Identify which cell holds the provided text, then report its [x, y] central coordinate. 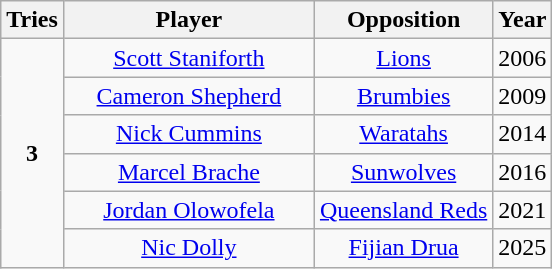
Fijian Drua [403, 248]
Cameron Shepherd [188, 96]
Player [188, 20]
3 [32, 153]
Lions [403, 58]
Scott Staniforth [188, 58]
Queensland Reds [403, 210]
2006 [522, 58]
2014 [522, 134]
Marcel Brache [188, 172]
Jordan Olowofela [188, 210]
Nick Cummins [188, 134]
Brumbies [403, 96]
2016 [522, 172]
Waratahs [403, 134]
2025 [522, 248]
Year [522, 20]
Sunwolves [403, 172]
2009 [522, 96]
Opposition [403, 20]
Nic Dolly [188, 248]
2021 [522, 210]
Tries [32, 20]
